Determine the (X, Y) coordinate at the center of the cell enclosing the given text.  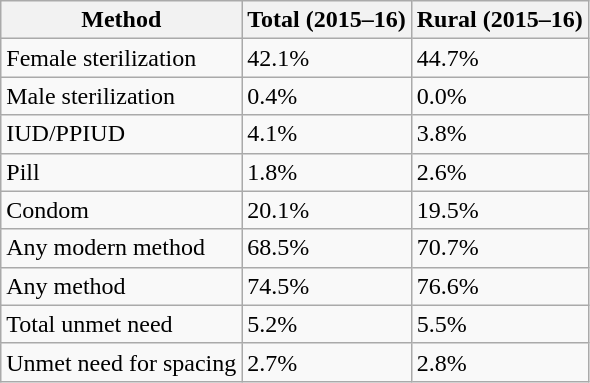
74.5% (327, 286)
Total (2015–16) (327, 20)
68.5% (327, 248)
0.4% (327, 96)
IUD/PPIUD (122, 134)
Any modern method (122, 248)
Female sterilization (122, 58)
Pill (122, 172)
19.5% (500, 210)
Condom (122, 210)
5.5% (500, 324)
Male sterilization (122, 96)
4.1% (327, 134)
Total unmet need (122, 324)
Rural (2015–16) (500, 20)
76.6% (500, 286)
70.7% (500, 248)
2.8% (500, 362)
3.8% (500, 134)
Unmet need for spacing (122, 362)
Any method (122, 286)
2.7% (327, 362)
2.6% (500, 172)
5.2% (327, 324)
20.1% (327, 210)
0.0% (500, 96)
42.1% (327, 58)
Method (122, 20)
1.8% (327, 172)
44.7% (500, 58)
